Output the [x, y] coordinate of the center of the cell containing the given text.  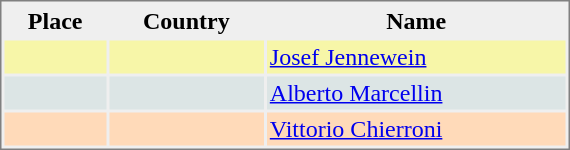
Country [186, 20]
Name [416, 20]
Vittorio Chierroni [416, 128]
Place [54, 20]
Josef Jennewein [416, 56]
Alberto Marcellin [416, 92]
